Provide the [x, y] coordinate of the cell's center where the given text is located.  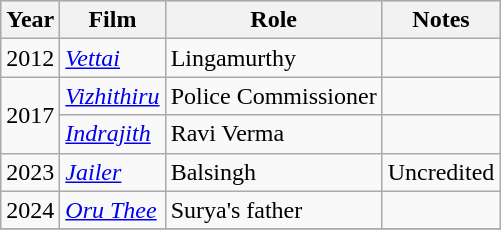
Surya's father [274, 210]
2024 [30, 210]
2017 [30, 115]
Jailer [112, 172]
2023 [30, 172]
Notes [441, 20]
Vettai [112, 58]
Film [112, 20]
2012 [30, 58]
Ravi Verma [274, 134]
Balsingh [274, 172]
Uncredited [441, 172]
Police Commissioner [274, 96]
Indrajith [112, 134]
Lingamurthy [274, 58]
Year [30, 20]
Role [274, 20]
Oru Thee [112, 210]
Vizhithiru [112, 96]
